Return the (x, y) coordinate for the center point of the cell that contains the specified text.  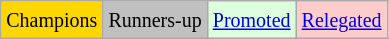
Promoted (252, 20)
Champions (52, 20)
Runners-up (155, 20)
Relegated (342, 20)
